Return (X, Y) of the center of cell containing provided text 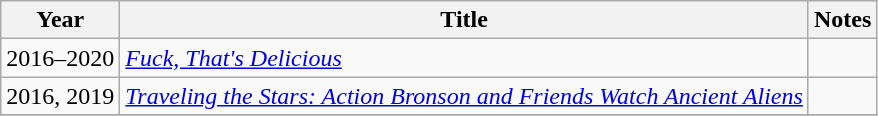
2016, 2019 (60, 96)
Traveling the Stars: Action Bronson and Friends Watch Ancient Aliens (464, 96)
Notes (842, 20)
Year (60, 20)
Fuck, That's Delicious (464, 58)
2016–2020 (60, 58)
Title (464, 20)
